From the cell containing the given text, extract its center point as (x, y) coordinate. 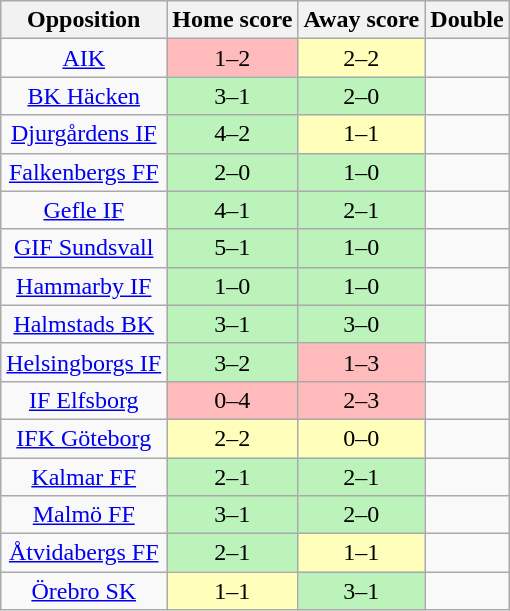
3–2 (232, 362)
Malmö FF (84, 515)
0–0 (362, 438)
4–2 (232, 134)
Home score (232, 20)
Djurgårdens IF (84, 134)
1–3 (362, 362)
5–1 (232, 248)
AIK (84, 58)
Falkenbergs FF (84, 172)
Hammarby IF (84, 286)
Åtvidabergs FF (84, 553)
Double (467, 20)
0–4 (232, 400)
1–2 (232, 58)
Örebro SK (84, 591)
Halmstads BK (84, 324)
Helsingborgs IF (84, 362)
Opposition (84, 20)
4–1 (232, 210)
IF Elfsborg (84, 400)
Gefle IF (84, 210)
Away score (362, 20)
IFK Göteborg (84, 438)
GIF Sundsvall (84, 248)
3–0 (362, 324)
2–3 (362, 400)
BK Häcken (84, 96)
Kalmar FF (84, 477)
